Determine the [x, y] coordinate at the center of the cell enclosing the given text.  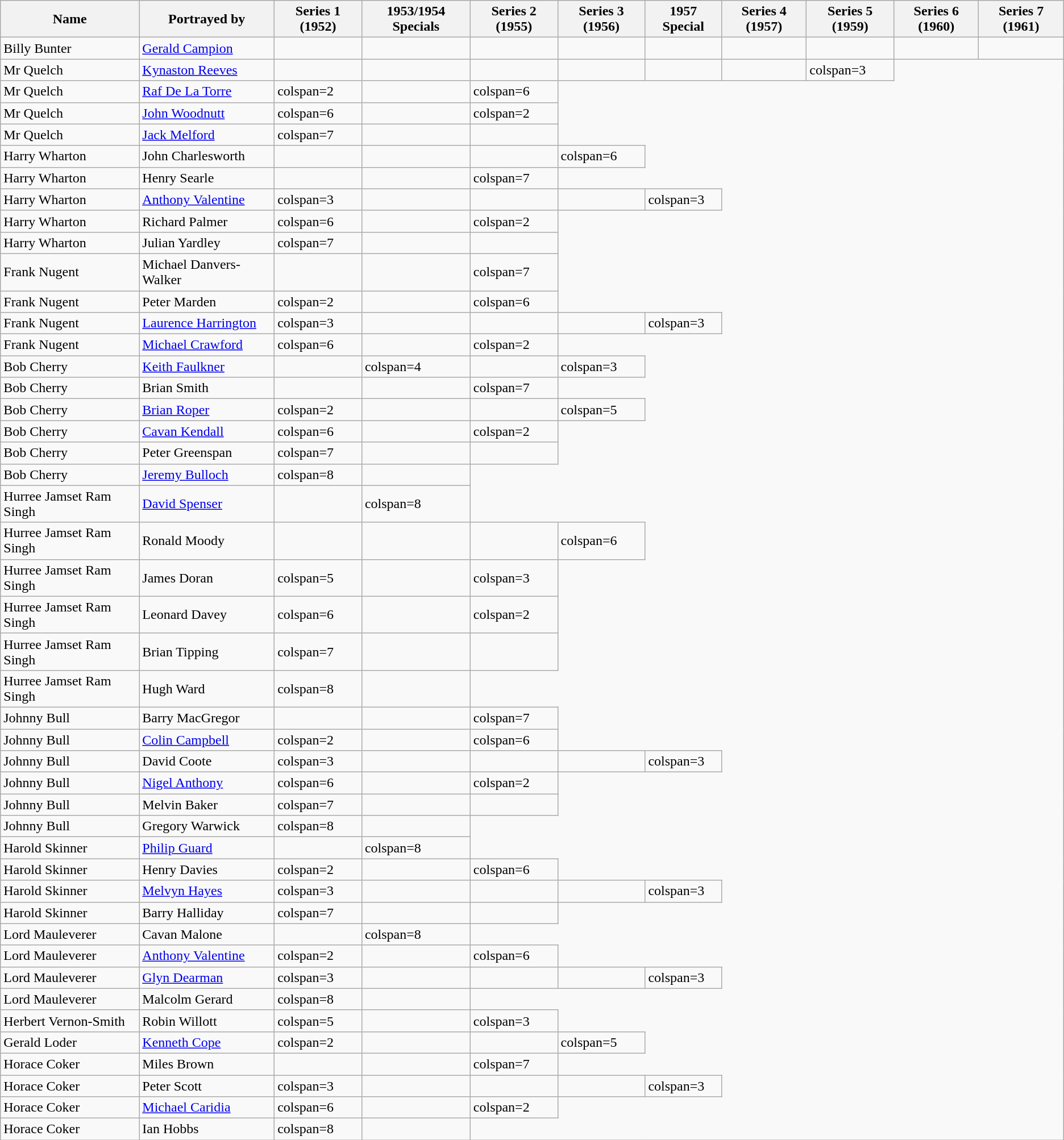
Name [70, 19]
Barry Halliday [207, 913]
Series 7 (1961) [1021, 19]
Gerald Campion [207, 48]
Jeremy Bulloch [207, 475]
1953/1954 Specials [416, 19]
Portrayed by [207, 19]
Cavan Kendall [207, 431]
Kenneth Cope [207, 1042]
Gerald Loder [70, 1042]
Ronald Moody [207, 541]
Series 6 (1960) [937, 19]
1957 Special [683, 19]
Raf De La Torre [207, 91]
Billy Bunter [70, 48]
Philip Guard [207, 848]
John Charlesworth [207, 156]
Brian Smith [207, 388]
John Woodnutt [207, 113]
James Doran [207, 577]
Peter Scott [207, 1086]
Kynaston Reeves [207, 70]
Jack Melford [207, 135]
Michael Caridia [207, 1108]
David Coote [207, 762]
Cavan Malone [207, 934]
Keith Faulkner [207, 367]
David Spenser [207, 504]
Gregory Warwick [207, 826]
Julian Yardley [207, 243]
Michael Danvers-Walker [207, 272]
Glyn Dearman [207, 977]
Series 3 (1956) [601, 19]
Colin Campbell [207, 739]
Peter Marden [207, 302]
Peter Greenspan [207, 453]
Ian Hobbs [207, 1129]
Series 2 (1955) [514, 19]
Series 5 (1959) [850, 19]
Hugh Ward [207, 689]
Brian Roper [207, 410]
Miles Brown [207, 1064]
Melvin Baker [207, 805]
colspan=4 [416, 367]
Laurence Harrington [207, 323]
Michael Crawford [207, 345]
Melvyn Hayes [207, 891]
Herbert Vernon-Smith [70, 1021]
Leonard Davey [207, 615]
Brian Tipping [207, 651]
Henry Davies [207, 869]
Richard Palmer [207, 221]
Malcolm Gerard [207, 999]
Series 4 (1957) [764, 19]
Nigel Anthony [207, 783]
Series 1 (1952) [318, 19]
Henry Searle [207, 178]
Robin Willott [207, 1021]
Barry MacGregor [207, 718]
